Identify which cell holds the provided text, then report its [X, Y] central coordinate. 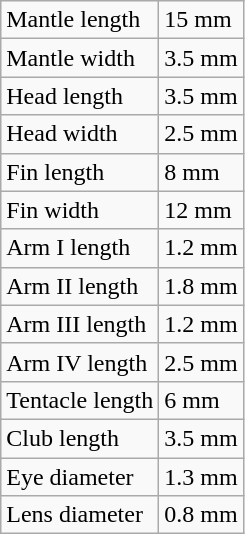
Arm IV length [80, 362]
8 mm [201, 172]
Fin length [80, 172]
Eye diameter [80, 477]
Arm I length [80, 248]
Tentacle length [80, 400]
Arm III length [80, 324]
Fin width [80, 210]
1.8 mm [201, 286]
Mantle length [80, 20]
Lens diameter [80, 515]
Arm II length [80, 286]
15 mm [201, 20]
0.8 mm [201, 515]
6 mm [201, 400]
Head length [80, 96]
12 mm [201, 210]
1.3 mm [201, 477]
Club length [80, 438]
Mantle width [80, 58]
Head width [80, 134]
